Provide the (x, y) coordinate of the cell's center where the given text is located.  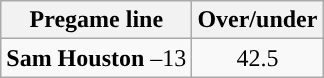
Sam Houston –13 (96, 58)
Pregame line (96, 20)
42.5 (258, 58)
Over/under (258, 20)
